Extract the (x, y) coordinate from the center of the cell holding the provided text.  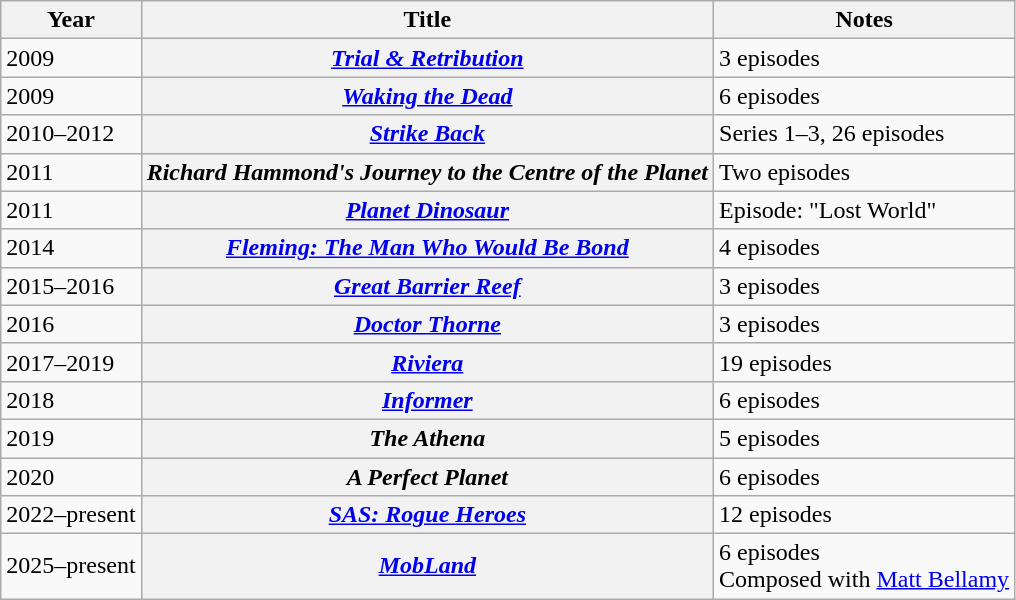
2015–2016 (71, 286)
Great Barrier Reef (427, 286)
19 episodes (864, 362)
Doctor Thorne (427, 324)
Richard Hammond's Journey to the Centre of the Planet (427, 172)
12 episodes (864, 515)
Series 1–3, 26 episodes (864, 134)
Notes (864, 20)
6 episodesComposed with Matt Bellamy (864, 566)
Waking the Dead (427, 96)
2018 (71, 400)
2020 (71, 477)
Trial & Retribution (427, 58)
MobLand (427, 566)
Year (71, 20)
SAS: Rogue Heroes (427, 515)
A Perfect Planet (427, 477)
4 episodes (864, 248)
Episode: "Lost World" (864, 210)
2019 (71, 438)
Title (427, 20)
Planet Dinosaur (427, 210)
Strike Back (427, 134)
5 episodes (864, 438)
2014 (71, 248)
2017–2019 (71, 362)
Informer (427, 400)
2025–present (71, 566)
Fleming: The Man Who Would Be Bond (427, 248)
2016 (71, 324)
The Athena (427, 438)
2022–present (71, 515)
2010–2012 (71, 134)
Two episodes (864, 172)
Riviera (427, 362)
